Extract the (x, y) coordinate from the center of the cell holding the provided text.  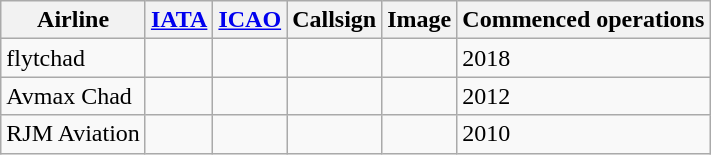
Callsign (334, 20)
flytchad (74, 58)
Commenced operations (584, 20)
Avmax Chad (74, 96)
Image (420, 20)
2018 (584, 58)
Airline (74, 20)
ICAO (250, 20)
2012 (584, 96)
2010 (584, 134)
IATA (179, 20)
RJM Aviation (74, 134)
